Detect which cell encompasses the target text, then output its (x, y) center coordinate. 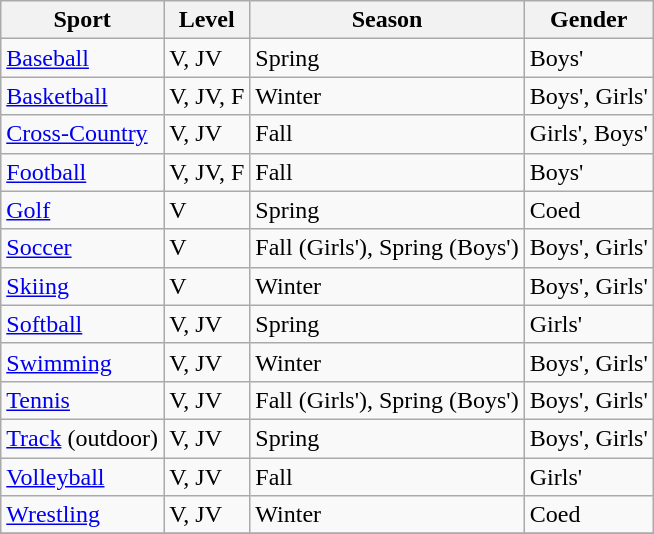
Tennis (82, 400)
Gender (588, 20)
Volleyball (82, 477)
Cross-Country (82, 134)
Skiing (82, 286)
Wrestling (82, 515)
Golf (82, 210)
Baseball (82, 58)
Sport (82, 20)
Soccer (82, 248)
Football (82, 172)
Track (outdoor) (82, 438)
Softball (82, 324)
Season (387, 20)
Girls', Boys' (588, 134)
Level (207, 20)
Basketball (82, 96)
Swimming (82, 362)
